Provide the [X, Y] coordinate of the cell's center where the given text is located.  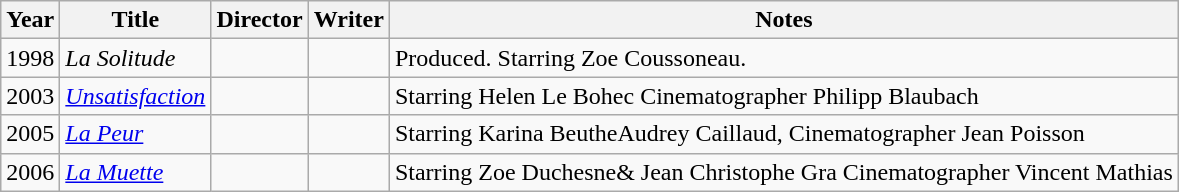
La Solitude [136, 58]
La Muette [136, 172]
Writer [348, 20]
Unsatisfaction [136, 96]
Starring Karina BeutheAudrey Caillaud, Cinematographer Jean Poisson [784, 134]
Starring Helen Le Bohec Cinematographer Philipp Blaubach [784, 96]
Year [30, 20]
2005 [30, 134]
2003 [30, 96]
Director [260, 20]
La Peur [136, 134]
Title [136, 20]
1998 [30, 58]
Starring Zoe Duchesne& Jean Christophe Gra Cinematographer Vincent Mathias [784, 172]
2006 [30, 172]
Produced. Starring Zoe Coussoneau. [784, 58]
Notes [784, 20]
